Provide the (x, y) coordinate of the cell's center where the given text is located.  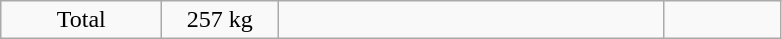
257 kg (220, 20)
Total (82, 20)
